For the text-containing cell, return its midpoint in (X, Y) coordinate format. 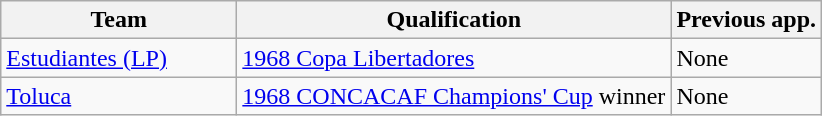
Previous app. (746, 20)
Team (119, 20)
Estudiantes (LP) (119, 58)
1968 CONCACAF Champions' Cup winner (454, 96)
1968 Copa Libertadores (454, 58)
Qualification (454, 20)
Toluca (119, 96)
